From the cell containing the given text, extract its center point as [X, Y] coordinate. 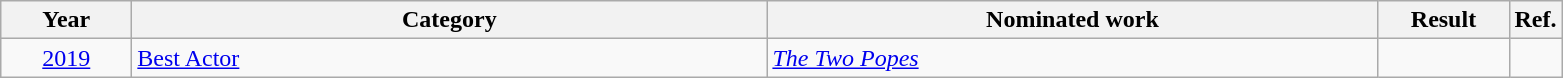
The Two Popes [1072, 58]
Nominated work [1072, 20]
Category [450, 20]
Best Actor [450, 58]
2019 [66, 58]
Result [1444, 20]
Year [66, 20]
Ref. [1536, 20]
